Identify which cell holds the provided text, then report its (X, Y) central coordinate. 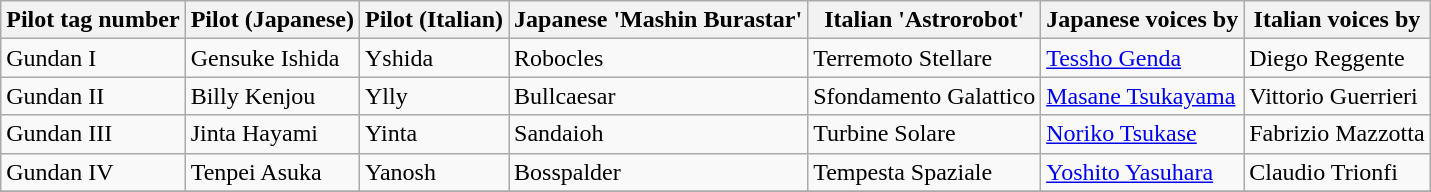
Fabrizio Mazzotta (1337, 134)
Turbine Solare (924, 134)
Sfondamento Galattico (924, 96)
Ylly (434, 96)
Gundan I (93, 58)
Tessho Genda (1142, 58)
Sandaioh (658, 134)
Jinta Hayami (272, 134)
Billy Kenjou (272, 96)
Pilot (Japanese) (272, 20)
Gundan IV (93, 172)
Yoshito Yasuhara (1142, 172)
Pilot tag number (93, 20)
Gundan II (93, 96)
Japanese 'Mashin Burastar' (658, 20)
Tenpei Asuka (272, 172)
Yinta (434, 134)
Yshida (434, 58)
Pilot (Italian) (434, 20)
Japanese voices by (1142, 20)
Bullcaesar (658, 96)
Italian voices by (1337, 20)
Claudio Trionfi (1337, 172)
Gundan III (93, 134)
Italian 'Astrorobot' (924, 20)
Robocles (658, 58)
Masane Tsukayama (1142, 96)
Noriko Tsukase (1142, 134)
Bosspalder (658, 172)
Yanosh (434, 172)
Tempesta Spaziale (924, 172)
Terremoto Stellare (924, 58)
Vittorio Guerrieri (1337, 96)
Diego Reggente (1337, 58)
Gensuke Ishida (272, 58)
